Find where the given text appears and provide that cell's center as (x, y) coordinate. 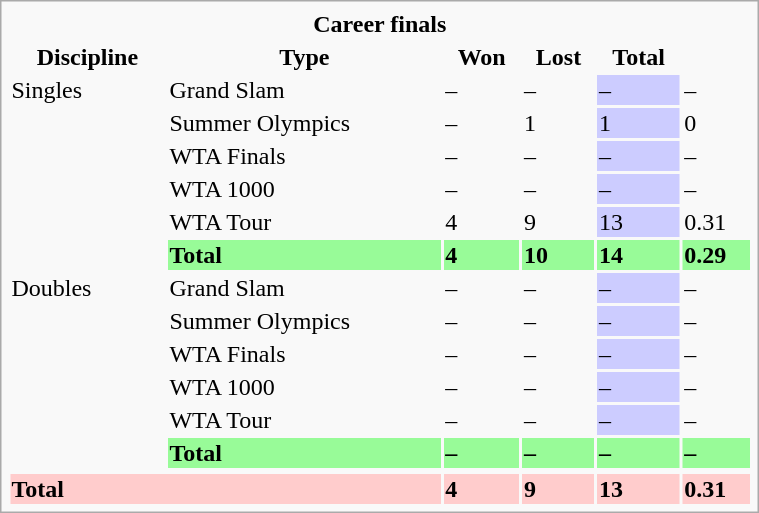
Won (482, 57)
Career finals (380, 24)
Lost (559, 57)
Singles (88, 172)
Discipline (88, 57)
Doubles (88, 370)
14 (638, 255)
0.29 (716, 255)
10 (559, 255)
0 (716, 123)
Type (304, 57)
